From the cell containing the given text, extract its center point as (X, Y) coordinate. 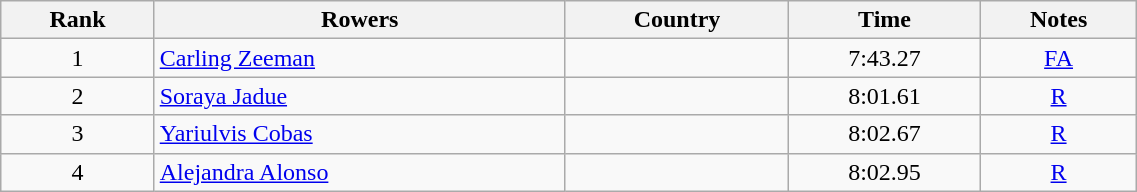
Rank (78, 20)
8:01.61 (885, 96)
8:02.67 (885, 134)
2 (78, 96)
FA (1058, 58)
Rowers (360, 20)
Alejandra Alonso (360, 172)
Yariulvis Cobas (360, 134)
8:02.95 (885, 172)
7:43.27 (885, 58)
3 (78, 134)
4 (78, 172)
Country (677, 20)
Time (885, 20)
Notes (1058, 20)
1 (78, 58)
Soraya Jadue (360, 96)
Carling Zeeman (360, 58)
